Extract the [x, y] coordinate from the center of the cell holding the provided text.  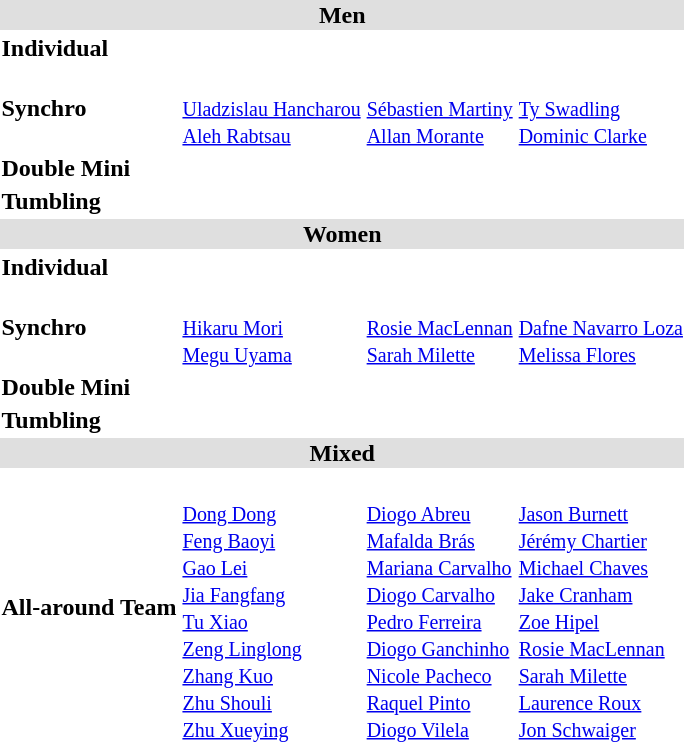
Sébastien MartinyAllan Morante [440, 108]
Uladzislau HancharouAleh Rabtsau [272, 108]
Women [342, 234]
Rosie MacLennanSarah Milette [440, 327]
Dafne Navarro LozaMelissa Flores [600, 327]
Ty SwadlingDominic Clarke [600, 108]
Hikaru MoriMegu Uyama [272, 327]
Men [342, 15]
Mixed [342, 453]
